Search for the cell housing the specified text and yield its [X, Y] center coordinate. 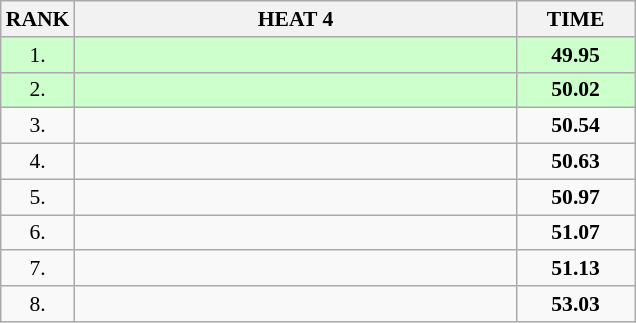
53.03 [576, 304]
50.02 [576, 90]
51.07 [576, 233]
50.97 [576, 197]
RANK [38, 19]
1. [38, 55]
49.95 [576, 55]
50.54 [576, 126]
7. [38, 269]
HEAT 4 [295, 19]
4. [38, 162]
5. [38, 197]
8. [38, 304]
50.63 [576, 162]
2. [38, 90]
TIME [576, 19]
51.13 [576, 269]
3. [38, 126]
6. [38, 233]
